Output the [x, y] coordinate of the center of the cell containing the given text.  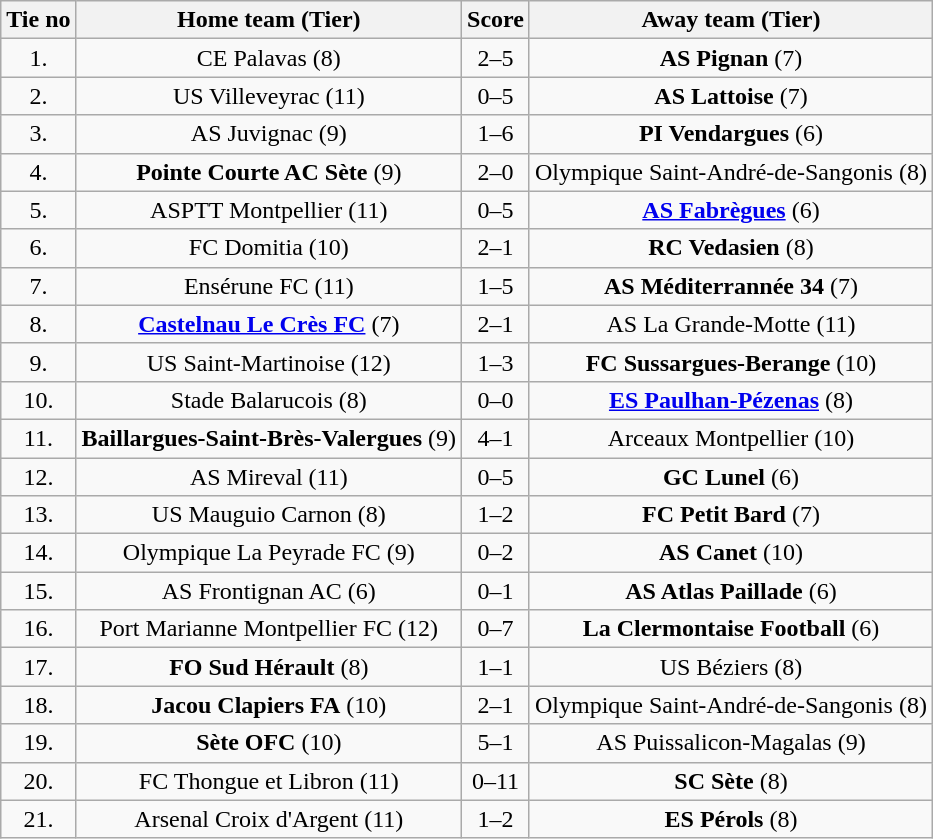
6. [38, 248]
20. [38, 781]
AS Méditerrannée 34 (7) [730, 286]
Baillargues-Saint-Brès-Valergues (9) [268, 438]
12. [38, 477]
0–1 [496, 591]
Castelnau Le Crès FC (7) [268, 324]
Pointe Courte AC Sète (9) [268, 172]
5. [38, 210]
AS Fabrègues (6) [730, 210]
AS Juvignac (9) [268, 134]
0–0 [496, 400]
FC Thongue et Libron (11) [268, 781]
15. [38, 591]
5–1 [496, 743]
AS Puissalicon-Magalas (9) [730, 743]
1–1 [496, 667]
Arsenal Croix d'Argent (11) [268, 819]
US Saint-Martinoise (12) [268, 362]
AS Canet (10) [730, 553]
0–2 [496, 553]
US Mauguio Carnon (8) [268, 515]
Away team (Tier) [730, 20]
AS Atlas Paillade (6) [730, 591]
SC Sète (8) [730, 781]
14. [38, 553]
2–5 [496, 58]
10. [38, 400]
18. [38, 705]
19. [38, 743]
AS La Grande-Motte (11) [730, 324]
GC Lunel (6) [730, 477]
9. [38, 362]
1. [38, 58]
7. [38, 286]
16. [38, 629]
FC Domitia (10) [268, 248]
Port Marianne Montpellier FC (12) [268, 629]
Score [496, 20]
17. [38, 667]
AS Lattoise (7) [730, 96]
AS Frontignan AC (6) [268, 591]
CE Palavas (8) [268, 58]
PI Vendargues (6) [730, 134]
0–11 [496, 781]
AS Mireval (11) [268, 477]
2–0 [496, 172]
4. [38, 172]
2. [38, 96]
Home team (Tier) [268, 20]
Sète OFC (10) [268, 743]
FC Petit Bard (7) [730, 515]
1–5 [496, 286]
1–6 [496, 134]
4–1 [496, 438]
Stade Balarucois (8) [268, 400]
Ensérune FC (11) [268, 286]
US Béziers (8) [730, 667]
8. [38, 324]
AS Pignan (7) [730, 58]
0–7 [496, 629]
ES Pérols (8) [730, 819]
Arceaux Montpellier (10) [730, 438]
ES Paulhan-Pézenas (8) [730, 400]
Tie no [38, 20]
13. [38, 515]
ASPTT Montpellier (11) [268, 210]
FO Sud Hérault (8) [268, 667]
21. [38, 819]
1–3 [496, 362]
La Clermontaise Football (6) [730, 629]
RC Vedasien (8) [730, 248]
Jacou Clapiers FA (10) [268, 705]
US Villeveyrac (11) [268, 96]
FC Sussargues-Berange (10) [730, 362]
11. [38, 438]
Olympique La Peyrade FC (9) [268, 553]
3. [38, 134]
